Provide the (x, y) coordinate of the cell's center where the given text is located.  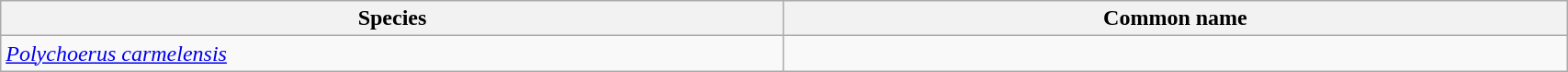
Polychoerus carmelensis (392, 54)
Species (392, 18)
Common name (1175, 18)
